Determine the [X, Y] coordinate at the center of the cell enclosing the given text.  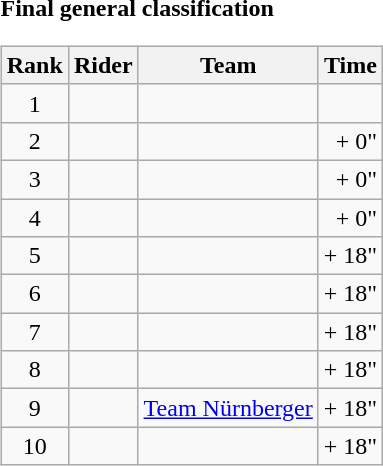
1 [34, 103]
8 [34, 370]
Time [350, 65]
9 [34, 408]
10 [34, 446]
Team [228, 65]
Rank [34, 65]
Rider [103, 65]
7 [34, 332]
6 [34, 294]
Team Nürnberger [228, 408]
4 [34, 217]
5 [34, 256]
3 [34, 179]
2 [34, 141]
